Determine the (X, Y) coordinate at the center of the cell enclosing the given text.  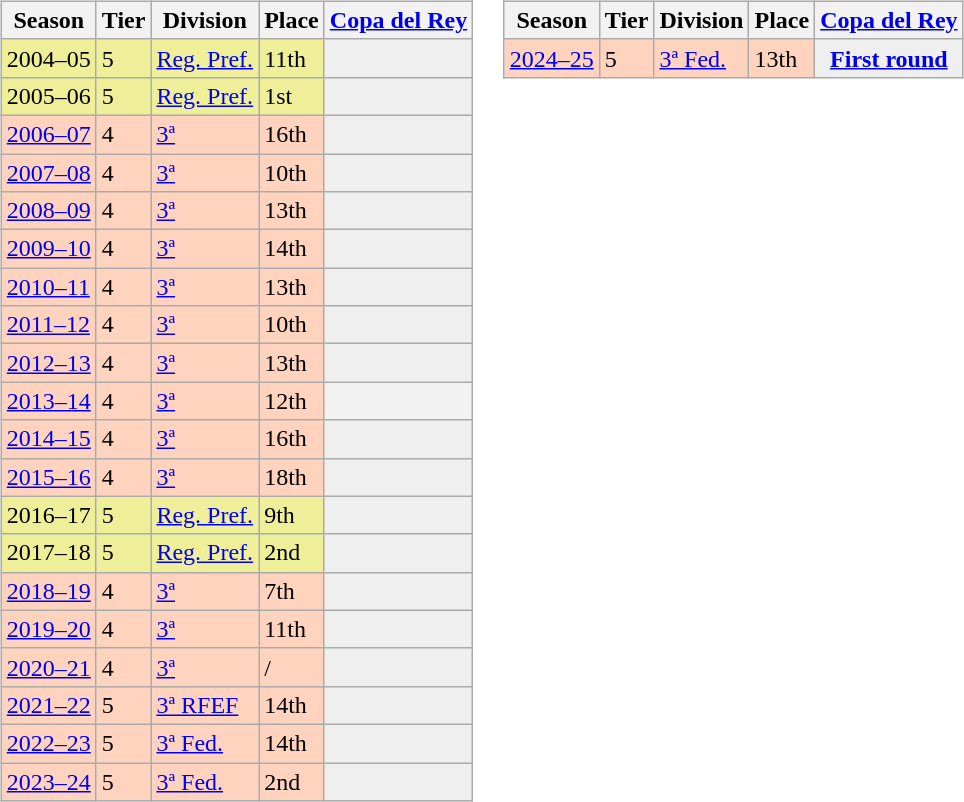
2021–22 (48, 705)
2013–14 (48, 401)
2004–05 (48, 58)
First round (889, 58)
2015–16 (48, 477)
2014–15 (48, 439)
2005–06 (48, 96)
2019–20 (48, 629)
2023–24 (48, 781)
2016–17 (48, 515)
9th (292, 515)
2010–11 (48, 287)
12th (292, 401)
2022–23 (48, 743)
2024–25 (552, 58)
/ (292, 667)
2018–19 (48, 591)
2020–21 (48, 667)
2012–13 (48, 363)
2017–18 (48, 553)
1st (292, 96)
2006–07 (48, 134)
2007–08 (48, 173)
3ª RFEF (205, 705)
18th (292, 477)
7th (292, 591)
2008–09 (48, 211)
2009–10 (48, 249)
2011–12 (48, 325)
